Identify which cell holds the provided text, then report its [X, Y] central coordinate. 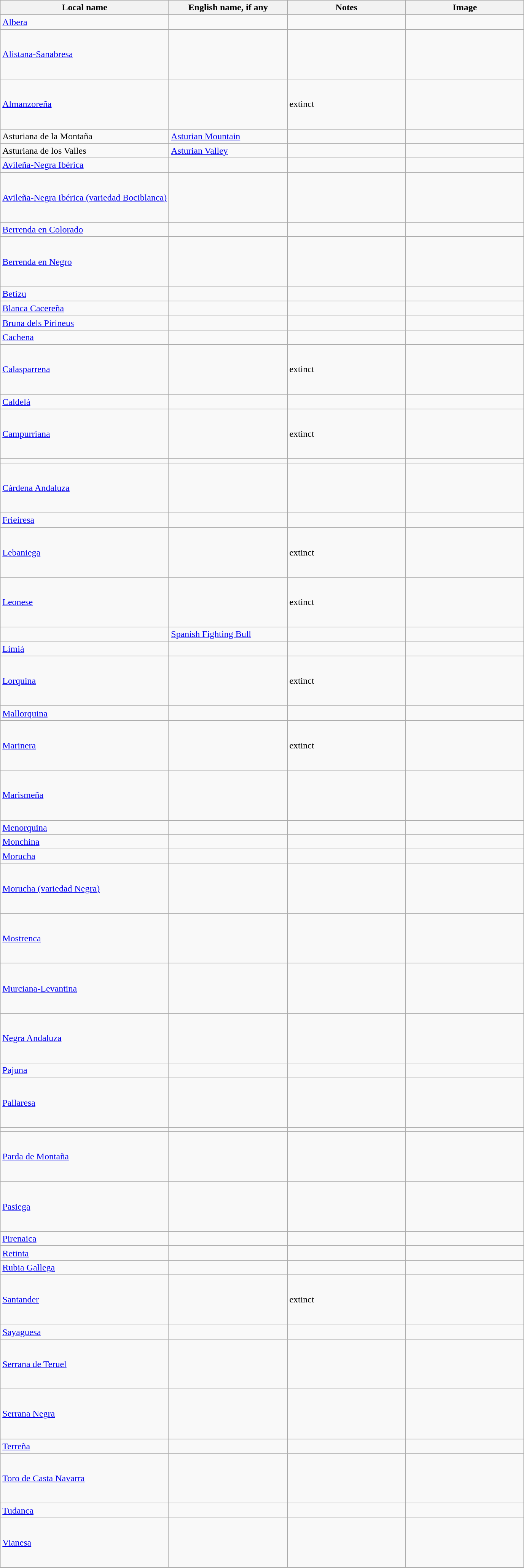
Monchina [84, 842]
Leonese [84, 602]
Pajuna [84, 1070]
Negra Andaluza [84, 1038]
Asturian Mountain [228, 136]
Morucha [84, 856]
Asturiana de la Montaña [84, 136]
Berrenda en Negro [84, 262]
Vianesa [84, 1543]
Santander [84, 1300]
Notes [346, 8]
Alistana-Sanabresa [84, 54]
Sayaguesa [84, 1332]
Calasparrena [84, 370]
Serrana de Teruel [84, 1364]
Blanca Cacereña [84, 308]
Betizu [84, 294]
Limiá [84, 649]
Pirenaica [84, 1238]
Avileña-Negra Ibérica (variedad Bociblanca) [84, 197]
Lorquina [84, 681]
Cárdena Andaluza [84, 488]
Murciana-Levantina [84, 989]
Frieiresa [84, 520]
Local name [84, 8]
Pallaresa [84, 1103]
Berrenda en Colorado [84, 229]
Avileña-Negra Ibérica [84, 165]
Menorquina [84, 828]
Cachena [84, 337]
Image [465, 8]
Asturian Valley [228, 151]
Mallorquina [84, 713]
Marismeña [84, 795]
Spanish Fighting Bull [228, 634]
English name, if any [228, 8]
Caldelá [84, 402]
Terreña [84, 1446]
Marinera [84, 745]
Mostrenca [84, 938]
Campurriana [84, 434]
Rubia Gallega [84, 1267]
Toro de Casta Navarra [84, 1479]
Parda de Montaña [84, 1157]
Morucha (variedad Negra) [84, 889]
Retinta [84, 1253]
Serrana Negra [84, 1414]
Pasiega [84, 1206]
Albera [84, 22]
Almanzoreña [84, 104]
Lebaniega [84, 552]
Asturiana de los Valles [84, 151]
Bruna dels Pirineus [84, 323]
Tudanca [84, 1511]
